From the cell containing the given text, extract its center point as (X, Y) coordinate. 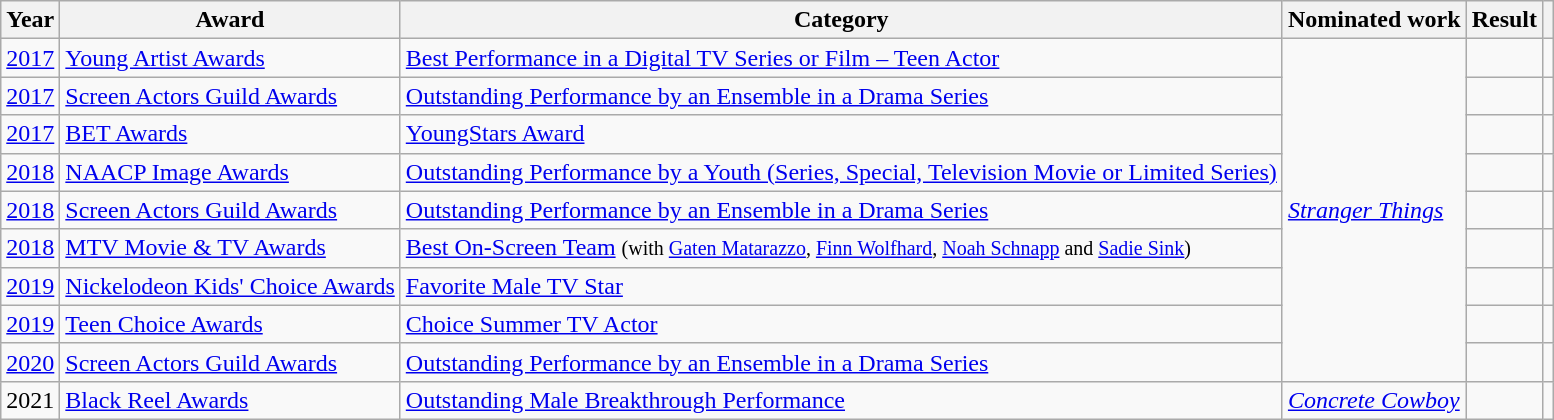
Favorite Male TV Star (841, 286)
Year (30, 20)
Outstanding Performance by a Youth (Series, Special, Television Movie or Limited Series) (841, 172)
Category (841, 20)
Concrete Cowboy (1374, 400)
BET Awards (230, 134)
NAACP Image Awards (230, 172)
Stranger Things (1374, 210)
YoungStars Award (841, 134)
Nickelodeon Kids' Choice Awards (230, 286)
Choice Summer TV Actor (841, 324)
MTV Movie & TV Awards (230, 248)
Outstanding Male Breakthrough Performance (841, 400)
Best On-Screen Team (with Gaten Matarazzo, Finn Wolfhard, Noah Schnapp and Sadie Sink) (841, 248)
Award (230, 20)
2020 (30, 362)
Best Performance in a Digital TV Series or Film – Teen Actor (841, 58)
Teen Choice Awards (230, 324)
Young Artist Awards (230, 58)
Result (1504, 20)
Black Reel Awards (230, 400)
2021 (30, 400)
Nominated work (1374, 20)
